Return (X, Y) of the center of cell containing provided text 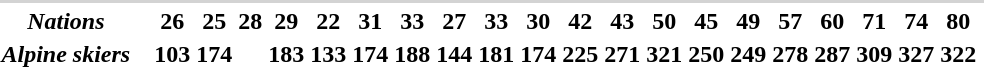
50 (664, 21)
57 (790, 21)
45 (706, 21)
49 (748, 21)
26 (172, 21)
74 (916, 21)
28 (250, 21)
22 (328, 21)
Nations (66, 21)
60 (832, 21)
27 (454, 21)
25 (214, 21)
43 (622, 21)
80 (958, 21)
30 (538, 21)
31 (370, 21)
29 (286, 21)
42 (580, 21)
71 (874, 21)
